For the text-containing cell, return its midpoint in (x, y) coordinate format. 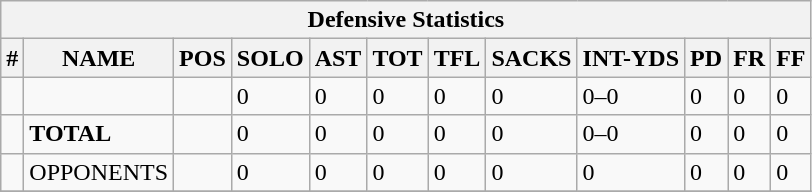
NAME (99, 58)
OPPONENTS (99, 172)
Defensive Statistics (406, 20)
AST (338, 58)
PD (706, 58)
FF (791, 58)
POS (203, 58)
TOT (398, 58)
# (12, 58)
SOLO (270, 58)
INT-YDS (631, 58)
FR (750, 58)
SACKS (532, 58)
TOTAL (99, 134)
TFL (457, 58)
